For the text-containing cell, return its midpoint in (X, Y) coordinate format. 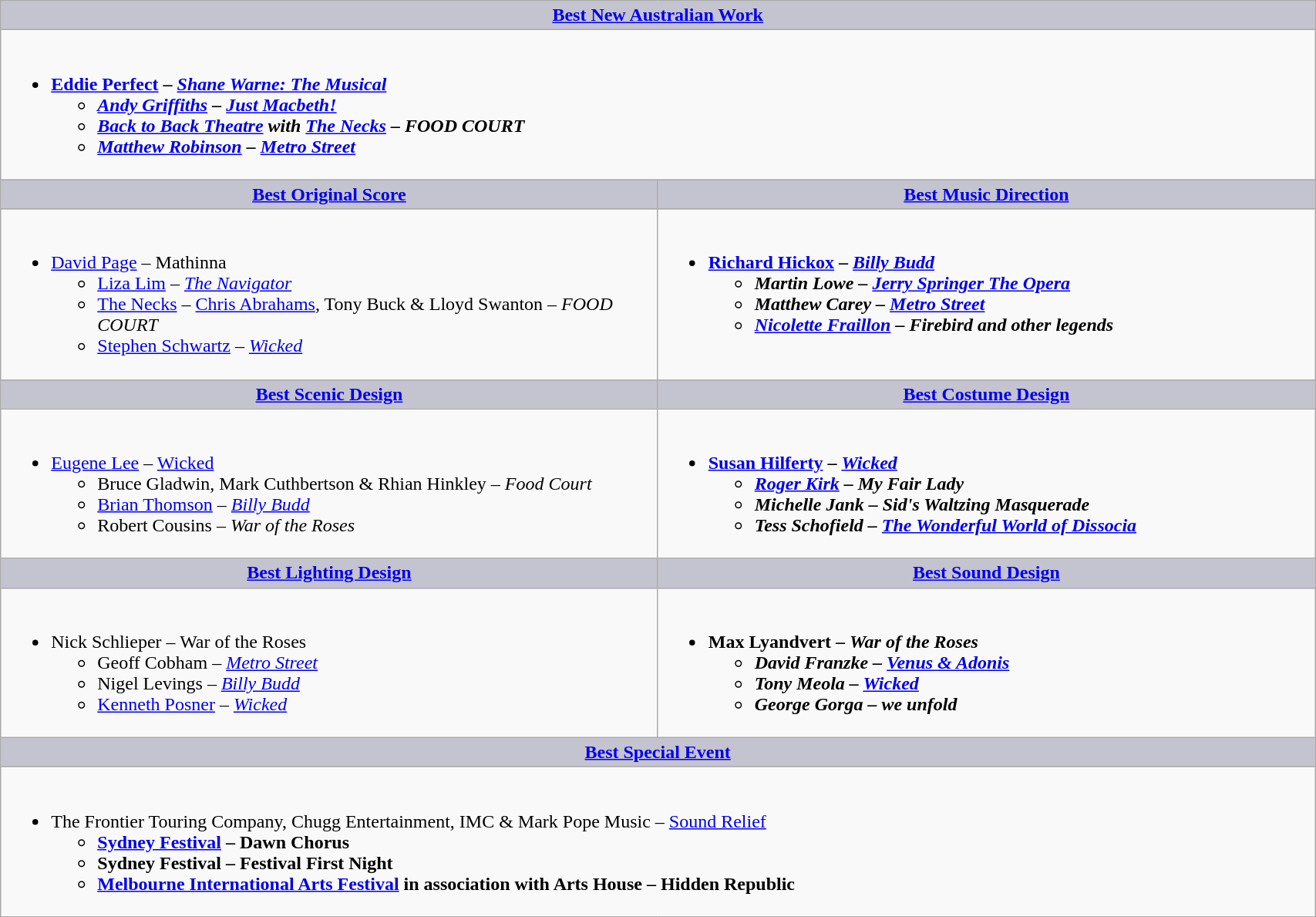
Best New Australian Work (658, 15)
Eugene Lee – WickedBruce Gladwin, Mark Cuthbertson & Rhian Hinkley – Food CourtBrian Thomson – Billy BuddRobert Cousins – War of the Roses (329, 484)
Best Original Score (329, 194)
David Page – MathinnaLiza Lim – The NavigatorThe Necks – Chris Abrahams, Tony Buck & Lloyd Swanton – FOOD COURTStephen Schwartz – Wicked (329, 295)
Susan Hilferty – WickedRoger Kirk – My Fair LadyMichelle Jank – Sid's Waltzing MasqueradeTess Schofield – The Wonderful World of Dissocia (986, 484)
Best Costume Design (986, 394)
Best Music Direction (986, 194)
Best Scenic Design (329, 394)
Best Sound Design (986, 573)
Nick Schlieper – War of the RosesGeoff Cobham – Metro StreetNigel Levings – Billy BuddKenneth Posner – Wicked (329, 662)
Richard Hickox – Billy BuddMartin Lowe – Jerry Springer The OperaMatthew Carey – Metro StreetNicolette Fraillon – Firebird and other legends (986, 295)
Eddie Perfect – Shane Warne: The MusicalAndy Griffiths – Just Macbeth!Back to Back Theatre with The Necks – FOOD COURTMatthew Robinson – Metro Street (658, 105)
Best Special Event (658, 752)
Max Lyandvert – War of the RosesDavid Franzke – Venus & AdonisTony Meola – WickedGeorge Gorga – we unfold (986, 662)
Best Lighting Design (329, 573)
